Detect which cell encompasses the target text, then output its (x, y) center coordinate. 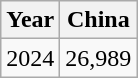
Year (30, 20)
China (98, 20)
2024 (30, 58)
26,989 (98, 58)
